Find where the given text appears and provide that cell's center as (x, y) coordinate. 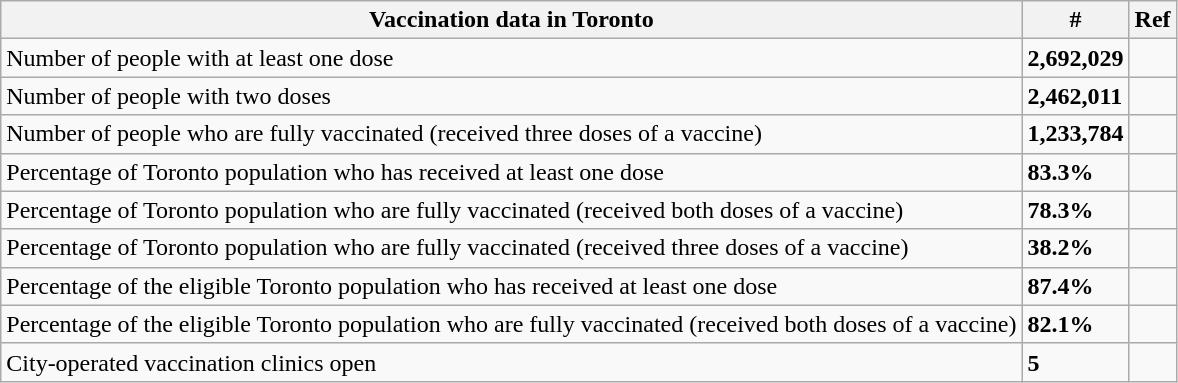
5 (1076, 362)
Percentage of the eligible Toronto population who are fully vaccinated (received both doses of a vaccine) (512, 324)
City-operated vaccination clinics open (512, 362)
Vaccination data in Toronto (512, 20)
Percentage of Toronto population who are fully vaccinated (received three doses of a vaccine) (512, 248)
82.1% (1076, 324)
# (1076, 20)
Percentage of Toronto population who are fully vaccinated (received both doses of a vaccine) (512, 210)
83.3% (1076, 172)
Number of people with at least one dose (512, 58)
Percentage of the eligible Toronto population who has received at least one dose (512, 286)
Ref (1152, 20)
87.4% (1076, 286)
2,692,029 (1076, 58)
Percentage of Toronto population who has received at least one dose (512, 172)
Number of people with two doses (512, 96)
78.3% (1076, 210)
1,233,784 (1076, 134)
Number of people who are fully vaccinated (received three doses of a vaccine) (512, 134)
2,462,011 (1076, 96)
38.2% (1076, 248)
